Return the [X, Y] coordinate for the center point of the cell that contains the specified text.  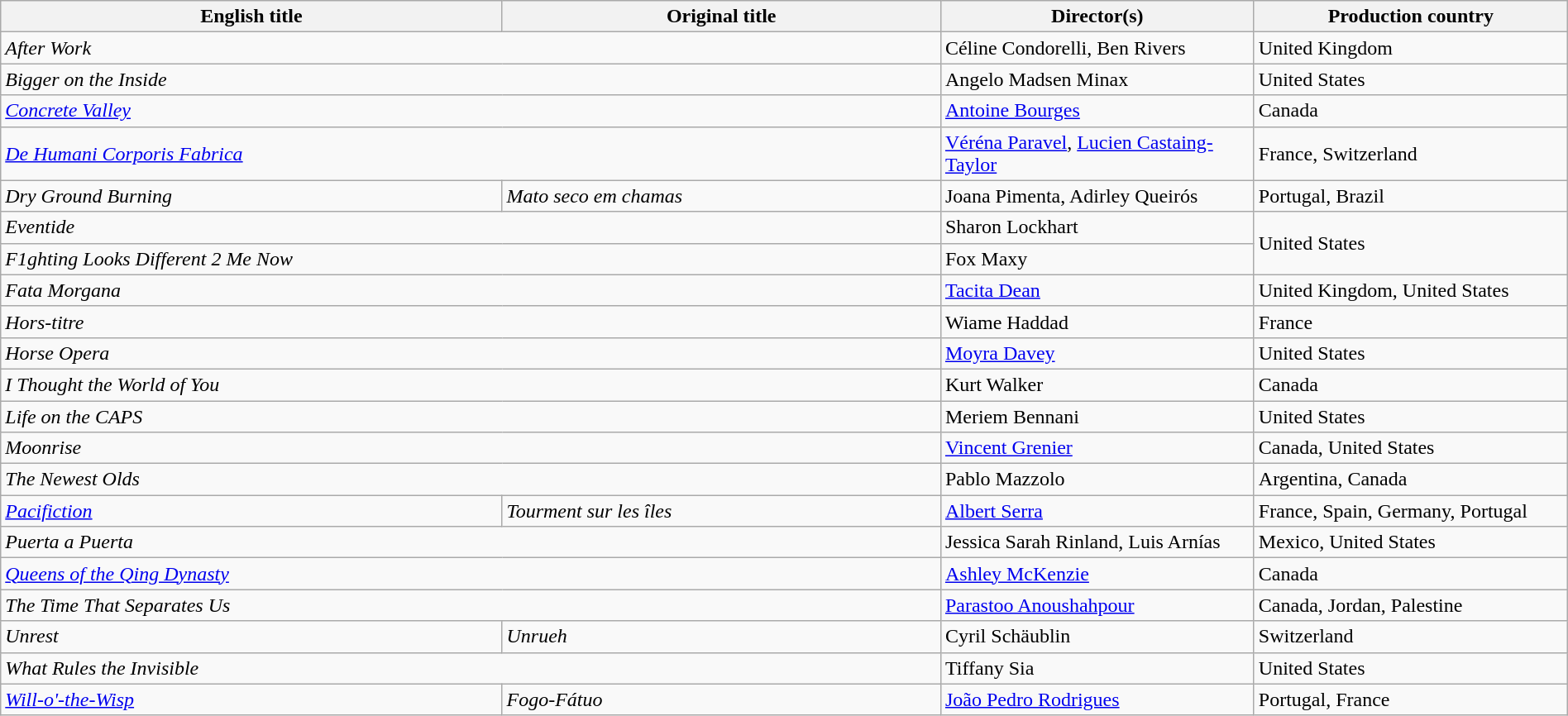
Céline Condorelli, Ben Rivers [1097, 48]
After Work [471, 48]
Dry Ground Burning [251, 196]
United Kingdom, United States [1411, 290]
Moonrise [471, 448]
Meriem Bennani [1097, 416]
Joana Pimenta, Adirley Queirós [1097, 196]
Mexico, United States [1411, 542]
Sharon Lockhart [1097, 227]
De Humani Corporis Fabrica [471, 154]
João Pedro Rodrigues [1097, 699]
Pacifiction [251, 511]
Unrueh [721, 637]
Tourment sur les îles [721, 511]
Kurt Walker [1097, 384]
Production country [1411, 17]
Eventide [471, 227]
Original title [721, 17]
Director(s) [1097, 17]
Argentina, Canada [1411, 480]
Canada, United States [1411, 448]
F1ghting Looks Different 2 Me Now [471, 259]
Fata Morgana [471, 290]
Cyril Schäublin [1097, 637]
France, Switzerland [1411, 154]
Portugal, Brazil [1411, 196]
Albert Serra [1097, 511]
Bigger on the Inside [471, 79]
Moyra Davey [1097, 353]
Switzerland [1411, 637]
I Thought the World of You [471, 384]
Canada, Jordan, Palestine [1411, 605]
Ashley McKenzie [1097, 574]
Fox Maxy [1097, 259]
Mato seco em chamas [721, 196]
Life on the CAPS [471, 416]
Fogo-Fátuo [721, 699]
The Newest Olds [471, 480]
Hors-titre [471, 322]
What Rules the Invisible [471, 668]
Wiame Haddad [1097, 322]
Portugal, France [1411, 699]
Puerta a Puerta [471, 542]
France [1411, 322]
France, Spain, Germany, Portugal [1411, 511]
United Kingdom [1411, 48]
Tacita Dean [1097, 290]
Concrete Valley [471, 111]
Antoine Bourges [1097, 111]
Queens of the Qing Dynasty [471, 574]
Will-o'-the-Wisp [251, 699]
Parastoo Anoushahpour [1097, 605]
Angelo Madsen Minax [1097, 79]
Pablo Mazzolo [1097, 480]
English title [251, 17]
Unrest [251, 637]
Vincent Grenier [1097, 448]
Tiffany Sia [1097, 668]
The Time That Separates Us [471, 605]
Véréna Paravel, Lucien Castaing-Taylor [1097, 154]
Horse Opera [471, 353]
Jessica Sarah Rinland, Luis Arnías [1097, 542]
